Return (x, y) of the center of cell containing provided text 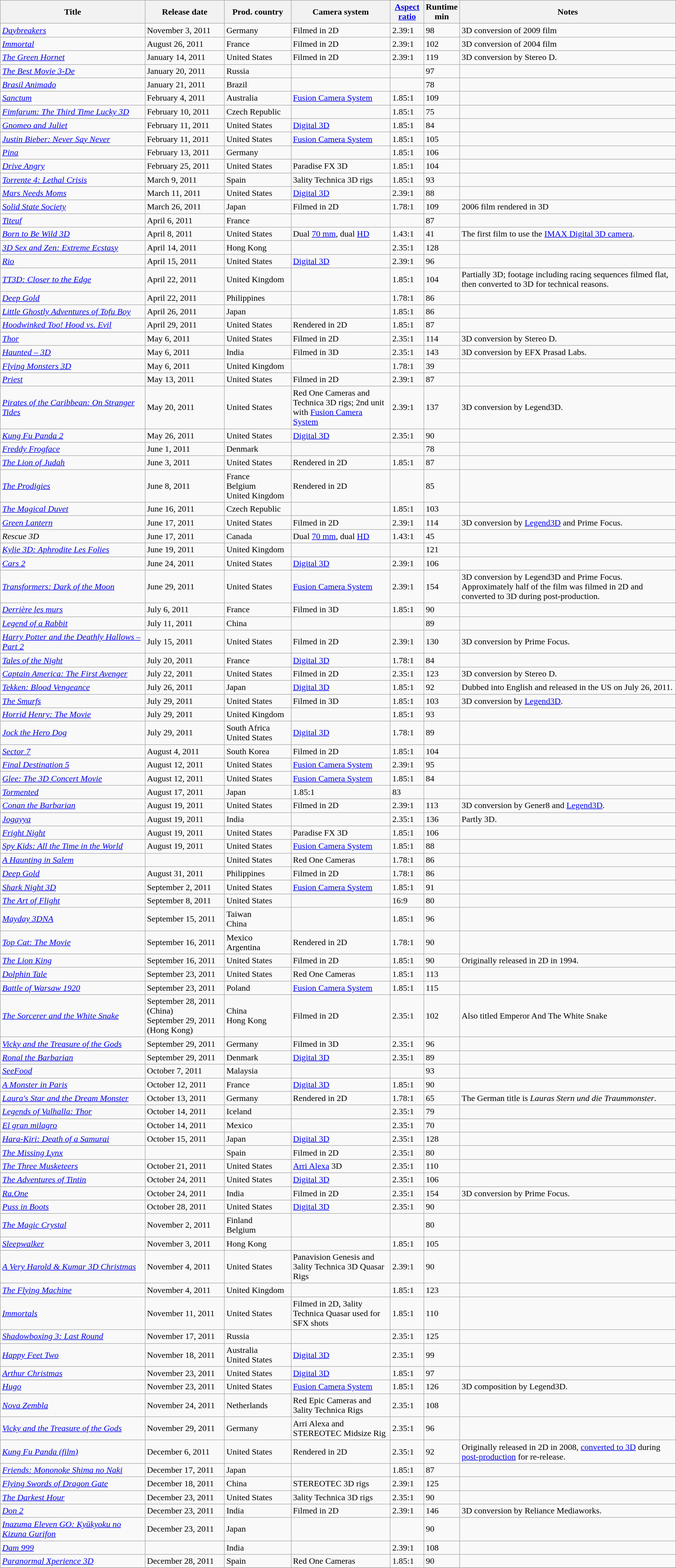
143 (442, 352)
Mayday 3DNA (73, 919)
Battle of Warsaw 1920 (73, 988)
Arthur Christmas (73, 1373)
85 (442, 486)
3D conversion of 2009 film (568, 30)
Green Lantern (73, 523)
February 25, 2011 (185, 166)
The Magical Duvet (73, 509)
The Best Movie 3-De (73, 71)
130 (442, 641)
136 (442, 819)
Drive Angry (73, 166)
Also titled Emperor And The White Snake (568, 1016)
The Magic Crystal (73, 1225)
Pina (73, 152)
Netherlands (257, 1405)
39 (442, 366)
March 26, 2011 (185, 207)
3D conversion by Gener8 and Legend3D. (568, 806)
Canada (257, 536)
November 29, 2011 (185, 1429)
Don 2 (73, 1511)
Happy Feet Two (73, 1355)
3D conversion by Legend3D and Prime Focus. (568, 523)
Release date (185, 12)
Jogayya (73, 819)
Captain America: The First Avenger (73, 674)
Mars Needs Moms (73, 193)
Harry Potter and the Deathly Hallows – Part 2 (73, 641)
Rescue 3D (73, 536)
16:9 (407, 900)
Camera system (341, 12)
Mexico (257, 1125)
March 9, 2011 (185, 179)
Freddy Frogface (73, 449)
El gran milagro (73, 1125)
115 (442, 988)
Ra.One (73, 1193)
July 15, 2011 (185, 641)
The Missing Lynx (73, 1152)
December 18, 2011 (185, 1483)
January 14, 2011 (185, 57)
Thor (73, 339)
79 (442, 1112)
Tormented (73, 792)
A Very Harold & Kumar 3D Christmas (73, 1267)
February 13, 2011 (185, 152)
November 11, 2011 (185, 1313)
Inazuma Eleven GO: Kyūkyoku no Kizuna Gurifon (73, 1529)
Ronal the Barbarian (73, 1057)
The German title is Lauras Stern und die Traummonster. (568, 1098)
June 1, 2011 (185, 449)
Torrente 4: Lethal Crisis (73, 179)
Conan the Barbarian (73, 806)
July 6, 2011 (185, 610)
Originally released in 2D in 1994. (568, 961)
Fright Night (73, 833)
Partly 3D. (568, 819)
Kung Fu Panda 2 (73, 436)
July 26, 2011 (185, 687)
The Sorcerer and the White Snake (73, 1016)
Top Cat: The Movie (73, 942)
Sleepwalker (73, 1244)
126 (442, 1387)
Priest (73, 379)
June 24, 2011 (185, 563)
Arri Alexa 3D (341, 1166)
Titeuf (73, 220)
70 (442, 1125)
October 28, 2011 (185, 1207)
The Three Musketeers (73, 1166)
The Flying Machine (73, 1290)
Legend of a Rabbit (73, 623)
Horrid Henry: The Movie (73, 715)
Little Ghostly Adventures of Tofu Boy (73, 311)
October 21, 2011 (185, 1166)
The Lion King (73, 961)
Legends of Valhalla: Thor (73, 1112)
December 28, 2011 (185, 1561)
99 (442, 1355)
98 (442, 30)
Dubbed into English and released in the US on July 26, 2011. (568, 687)
45 (442, 536)
Kung Fu Panda (film) (73, 1451)
Jock the Hero Dog (73, 733)
August 31, 2011 (185, 873)
The first film to use the IMAX Digital 3D camera. (568, 234)
February 4, 2011 (185, 98)
July 11, 2011 (185, 623)
May 13, 2011 (185, 379)
Immortal (73, 44)
Paranormal Xperience 3D (73, 1561)
The Art of Flight (73, 900)
October 13, 2011 (185, 1098)
3D conversion by Reliance Mediaworks. (568, 1511)
January 20, 2011 (185, 71)
FinlandBelgium (257, 1225)
Spy Kids: All the Time in the World (73, 846)
May 26, 2011 (185, 436)
South Korea (257, 751)
121 (442, 550)
3D composition by Legend3D. (568, 1387)
FranceBelgium United Kingdom (257, 486)
The Lion of Judah (73, 463)
Tales of the Night (73, 660)
October 7, 2011 (185, 1071)
TaiwanChina (257, 919)
Shadowboxing 3: Last Round (73, 1336)
September 28, 2011 (China)September 29, 2011 (Hong Kong) (185, 1016)
October 15, 2011 (185, 1139)
MexicoArgentina (257, 942)
Friends: Mononoke Shima no Naki (73, 1470)
Hoodwinked Too! Hood vs. Evil (73, 325)
Haunted – 3D (73, 352)
Daybreakers (73, 30)
August 26, 2011 (185, 44)
Born to Be Wild 3D (73, 234)
January 21, 2011 (185, 85)
Dam 999 (73, 1548)
146 (442, 1511)
April 29, 2011 (185, 325)
119 (442, 57)
Brazil (257, 85)
June 19, 2011 (185, 550)
July 22, 2011 (185, 674)
137 (442, 407)
Filmed in 2D, 3ality Technica Quasar used for SFX shots (341, 1313)
Red Epic Cameras and 3ality Technica Rigs (341, 1405)
Australia (257, 98)
Notes (568, 12)
Aspect ratio (407, 12)
Flying Swords of Dragon Gate (73, 1483)
April 6, 2011 (185, 220)
3D conversion by EFX Prasad Labs. (568, 352)
December 6, 2011 (185, 1451)
September 15, 2011 (185, 919)
3D Sex and Zen: Extreme Ecstasy (73, 248)
A Haunting in Salem (73, 860)
Arri Alexa and STEREOTEC Midsize Rig (341, 1429)
Rio (73, 261)
July 20, 2011 (185, 660)
April 14, 2011 (185, 248)
August 4, 2011 (185, 751)
Final Destination 5 (73, 765)
Panavision Genesis and 3ality Technica 3D Quasar Rigs (341, 1267)
2006 film rendered in 3D (568, 207)
November 2, 2011 (185, 1225)
June 29, 2011 (185, 587)
Title (73, 12)
Solid State Society (73, 207)
September 8, 2011 (185, 900)
The Darkest Hour (73, 1497)
3D conversion of 2004 film (568, 44)
Brasil Animado (73, 85)
Partially 3D; footage including racing sequences filmed flat, then converted to 3D for technical reasons. (568, 280)
ChinaHong Kong (257, 1016)
65 (442, 1098)
Pirates of the Caribbean: On Stranger Tides (73, 407)
3D conversion by Legend3D and Prime Focus. Approximately half of the film was filmed in 2D and converted to 3D during post-production. (568, 587)
Tekken: Blood Vengeance (73, 687)
Nova Zembla (73, 1405)
The Adventures of Tintin (73, 1179)
April 15, 2011 (185, 261)
SeeFood (73, 1071)
South AfricaUnited States (257, 733)
April 8, 2011 (185, 234)
STEREOTEC 3D rigs (341, 1483)
May 20, 2011 (185, 407)
A Monster in Paris (73, 1085)
September 2, 2011 (185, 887)
Transformers: Dark of the Moon (73, 587)
Sanctum (73, 98)
Dolphin Tale (73, 974)
December 17, 2011 (185, 1470)
Hara-Kiri: Death of a Samurai (73, 1139)
Cars 2 (73, 563)
Glee: The 3D Concert Movie (73, 778)
75 (442, 112)
The Green Hornet (73, 57)
AustraliaUnited States (257, 1355)
November 18, 2011 (185, 1355)
June 3, 2011 (185, 463)
The Prodigies (73, 486)
95 (442, 765)
Malaysia (257, 1071)
Kylie 3D: Aphrodite Les Folies (73, 550)
February 10, 2011 (185, 112)
August 17, 2011 (185, 792)
June 16, 2011 (185, 509)
Iceland (257, 1112)
Justin Bieber: Never Say Never (73, 139)
Shark Night 3D (73, 887)
Immortals (73, 1313)
Laura's Star and the Dream Monster (73, 1098)
Puss in Boots (73, 1207)
October 12, 2011 (185, 1085)
Runtime min (442, 12)
Derrière les murs (73, 610)
83 (407, 792)
March 11, 2011 (185, 193)
Flying Monsters 3D (73, 366)
Prod. country (257, 12)
Originally released in 2D in 2008, converted to 3D during post-production for re-release. (568, 1451)
November 17, 2011 (185, 1336)
Hugo (73, 1387)
June 8, 2011 (185, 486)
April 26, 2011 (185, 311)
Sector 7 (73, 751)
91 (442, 887)
November 24, 2011 (185, 1405)
41 (442, 234)
The Smurfs (73, 701)
Red One Cameras and Technica 3D rigs; 2nd unit with Fusion Camera System (341, 407)
Gnomeo and Juliet (73, 125)
Poland (257, 988)
TT3D: Closer to the Edge (73, 280)
Fimfarum: The Third Time Lucky 3D (73, 112)
